Capture the cell that displays the provided text and extract its (x, y) central coordinate. 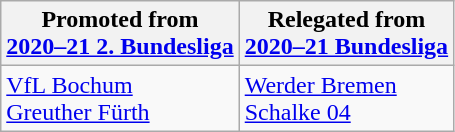
Werder BremenSchalke 04 (346, 98)
Relegated from2020–21 Bundesliga (346, 34)
VfL BochumGreuther Fürth (120, 98)
Promoted from2020–21 2. Bundesliga (120, 34)
